Detect which cell encompasses the target text, then output its (x, y) center coordinate. 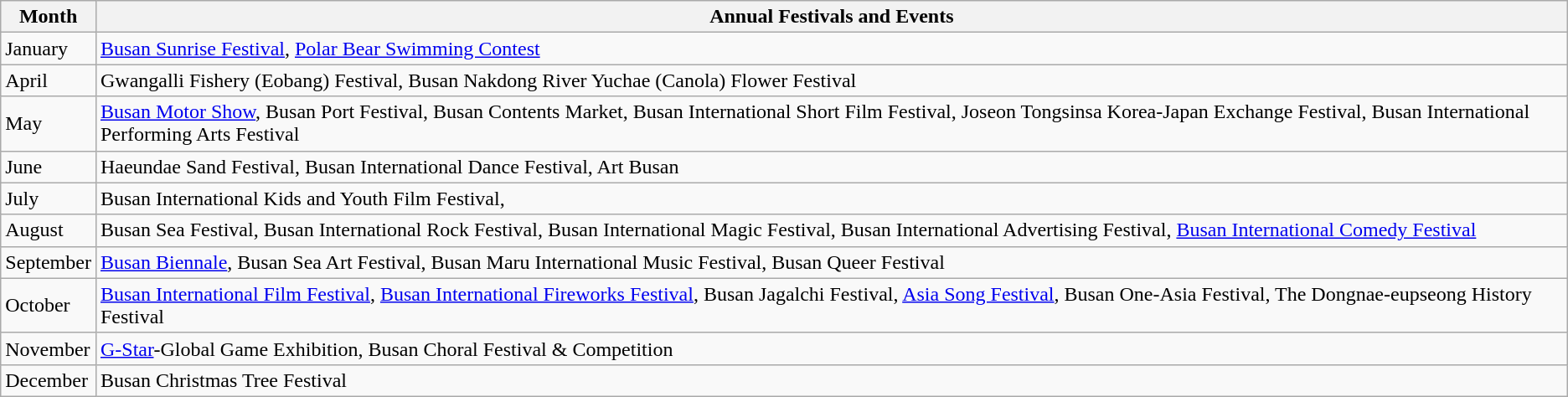
December (49, 380)
January (49, 49)
May (49, 124)
September (49, 262)
Busan Sunrise Festival, Polar Bear Swimming Contest (831, 49)
Busan Biennale, Busan Sea Art Festival, Busan Maru International Music Festival, Busan Queer Festival (831, 262)
Annual Festivals and Events (831, 17)
Busan Christmas Tree Festival (831, 380)
July (49, 198)
Month (49, 17)
Gwangalli Fishery (Eobang) Festival, Busan Nakdong River Yuchae (Canola) Flower Festival (831, 80)
October (49, 305)
Busan International Kids and Youth Film Festival, (831, 198)
Haeundae Sand Festival, Busan International Dance Festival, Art Busan (831, 167)
June (49, 167)
G-Star-Global Game Exhibition, Busan Choral Festival & Competition (831, 348)
April (49, 80)
August (49, 230)
November (49, 348)
